For the text-containing cell, return its midpoint in [x, y] coordinate format. 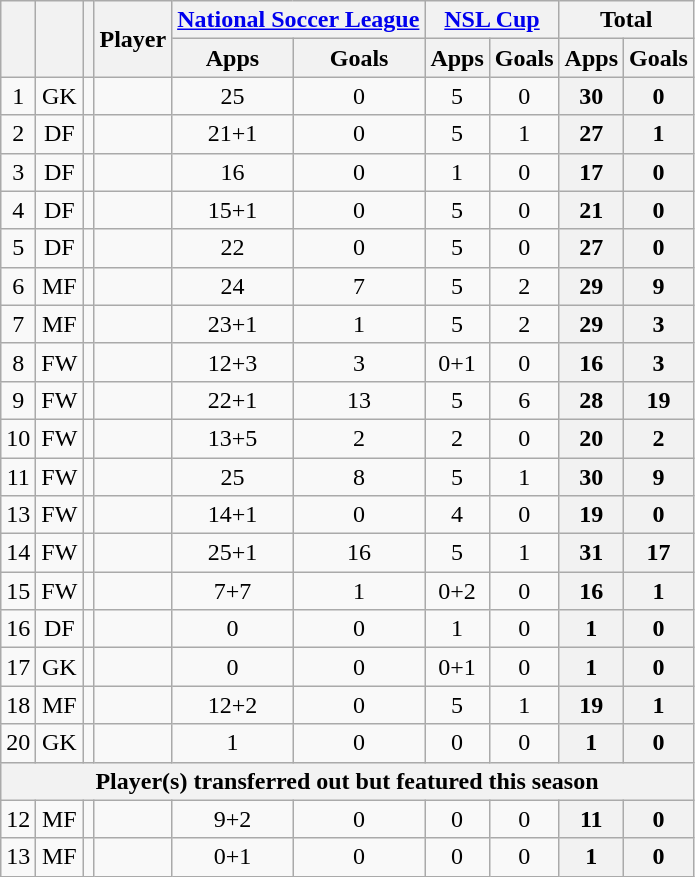
21+1 [233, 134]
25+1 [233, 553]
NSL Cup [492, 20]
15 [18, 591]
0+2 [457, 591]
12+3 [233, 362]
National Soccer League [298, 20]
18 [18, 705]
15+1 [233, 210]
Total [626, 20]
12+2 [233, 705]
14 [18, 553]
22 [233, 248]
14+1 [233, 515]
22+1 [233, 400]
9+2 [233, 819]
Player [133, 39]
7+7 [233, 591]
28 [591, 400]
21 [591, 210]
10 [18, 438]
Player(s) transferred out but featured this season [348, 781]
23+1 [233, 324]
31 [591, 553]
12 [18, 819]
13+5 [233, 438]
24 [233, 286]
